Extract the (x, y) coordinate from the center of the cell holding the provided text.  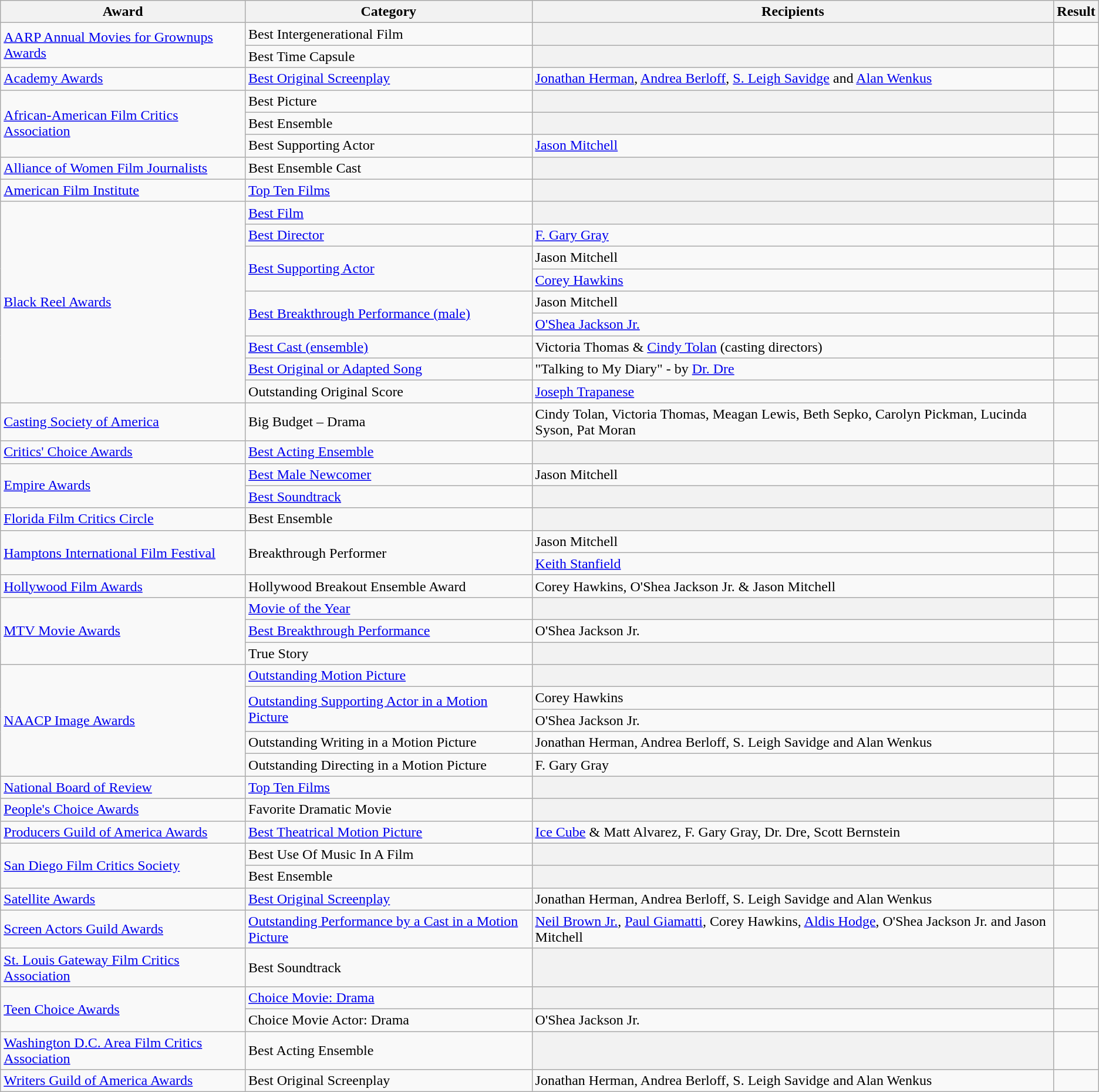
Neil Brown Jr., Paul Giamatti, Corey Hawkins, Aldis Hodge, O'Shea Jackson Jr. and Jason Mitchell (793, 929)
Best Cast (ensemble) (389, 347)
Washington D.C. Area Film Critics Association (123, 1050)
Academy Awards (123, 79)
Best Ensemble Cast (389, 168)
Favorite Dramatic Movie (389, 810)
Hollywood Film Awards (123, 586)
Choice Movie Actor: Drama (389, 1020)
Big Budget – Drama (389, 422)
Joseph Trapanese (793, 392)
Critics' Choice Awards (123, 452)
Teen Choice Awards (123, 1009)
Ice Cube & Matt Alvarez, F. Gary Gray, Dr. Dre, Scott Bernstein (793, 832)
Casting Society of America (123, 422)
NAACP Image Awards (123, 720)
Outstanding Performance by a Cast in a Motion Picture (389, 929)
Best Use Of Music In A Film (389, 854)
Result (1076, 12)
Best Film (389, 213)
Satellite Awards (123, 899)
Best Original or Adapted Song (389, 369)
Hollywood Breakout Ensemble Award (389, 586)
Outstanding Original Score (389, 392)
Keith Stanfield (793, 564)
Outstanding Writing in a Motion Picture (389, 743)
People's Choice Awards (123, 810)
MTV Movie Awards (123, 631)
Outstanding Directing in a Motion Picture (389, 765)
Screen Actors Guild Awards (123, 929)
AARP Annual Movies for Grownups Awards (123, 45)
Cindy Tolan, Victoria Thomas, Meagan Lewis, Beth Sepko, Carolyn Pickman, Lucinda Syson, Pat Moran (793, 422)
Category (389, 12)
Best Intergenerational Film (389, 34)
Empire Awards (123, 486)
African-American Film Critics Association (123, 123)
Outstanding Motion Picture (389, 676)
San Diego Film Critics Society (123, 865)
Award (123, 12)
Best Breakthrough Performance (male) (389, 314)
Best Breakthrough Performance (389, 631)
Producers Guild of America Awards (123, 832)
Writers Guild of America Awards (123, 1081)
National Board of Review (123, 787)
Movie of the Year (389, 608)
Best Picture (389, 101)
Hamptons International Film Festival (123, 552)
Best Time Capsule (389, 56)
Corey Hawkins, O'Shea Jackson Jr. & Jason Mitchell (793, 586)
St. Louis Gateway Film Critics Association (123, 968)
True Story (389, 653)
Choice Movie: Drama (389, 997)
Black Reel Awards (123, 302)
Best Director (389, 235)
Best Theatrical Motion Picture (389, 832)
Outstanding Supporting Actor in a Motion Picture (389, 709)
Alliance of Women Film Journalists (123, 168)
Florida Film Critics Circle (123, 519)
Recipients (793, 12)
American Film Institute (123, 190)
Best Male Newcomer (389, 474)
Victoria Thomas & Cindy Tolan (casting directors) (793, 347)
"Talking to My Diary" - by Dr. Dre (793, 369)
Breakthrough Performer (389, 552)
